Identify which cell holds the provided text, then report its (x, y) central coordinate. 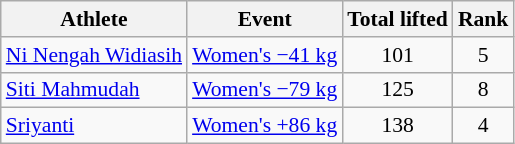
Total lifted (398, 19)
Rank (484, 19)
101 (398, 55)
5 (484, 55)
Athlete (94, 19)
Sriyanti (94, 126)
Event (264, 19)
138 (398, 126)
Women's −79 kg (264, 90)
Women's +86 kg (264, 126)
125 (398, 90)
8 (484, 90)
Siti Mahmudah (94, 90)
Ni Nengah Widiasih (94, 55)
Women's −41 kg (264, 55)
4 (484, 126)
